For the text-containing cell, return its midpoint in (x, y) coordinate format. 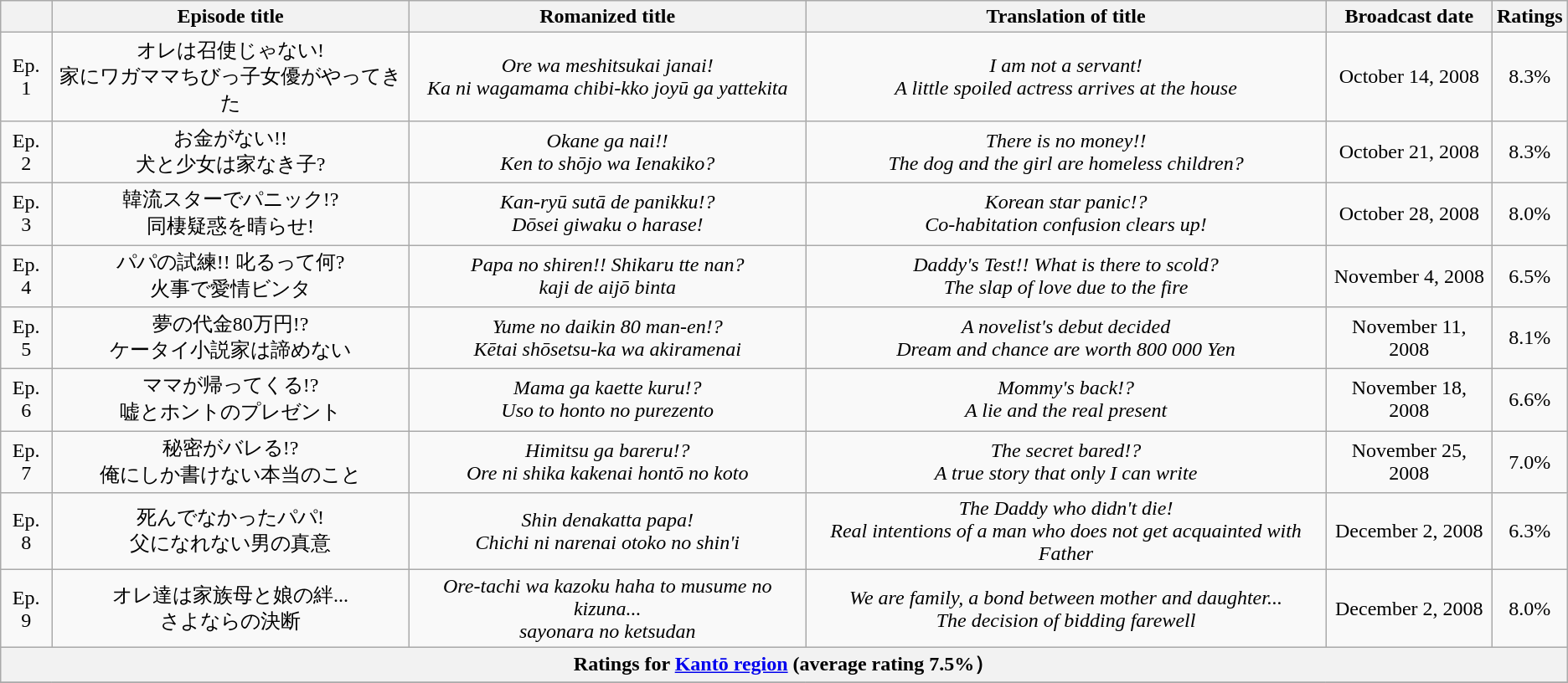
6.3% (1529, 532)
死んでなかったパパ! 父になれない男の真意 (231, 532)
Himitsu ga bareru!? Ore ni shika kakenai hontō no koto (608, 462)
Yume no daikin 80 man-en!? Kētai shōsetsu-ka wa akiramenai (608, 338)
October 14, 2008 (1409, 77)
6.5% (1529, 275)
ママが帰ってくる!? 嘘とホントのプレゼント (231, 400)
Ore-tachi wa kazoku haha to musume no kizuna... sayonara no ketsudan (608, 609)
パパの試練!! 叱るって何? 火事で愛情ビンタ (231, 275)
Papa no shiren!! Shikaru tte nan? kaji de aijō binta (608, 275)
Ore wa meshitsukai janai! Ka ni wagamama chibi-kko joyū ga yattekita (608, 77)
Ep. 5 (27, 338)
韓流スターでパニック!? 同棲疑惑を晴らせ! (231, 213)
November 18, 2008 (1409, 400)
Mama ga kaette kuru!? Uso to honto no purezento (608, 400)
Shin denakatta papa! Chichi ni narenai otoko no shin'i (608, 532)
Ep. 8 (27, 532)
秘密がバレる!? 俺にしか書けない本当のこと (231, 462)
Daddy's Test!! What is there to scold?The slap of love due to the fire (1065, 275)
6.6% (1529, 400)
November 11, 2008 (1409, 338)
お金がない!! 犬と少女は家なき子? (231, 151)
November 4, 2008 (1409, 275)
Korean star panic!?Co-habitation confusion clears up! (1065, 213)
Ratings (1529, 17)
Ep. 9 (27, 609)
Ep. 1 (27, 77)
A novelist's debut decidedDream and chance are worth 800 000 Yen (1065, 338)
October 28, 2008 (1409, 213)
オレ達は家族母と娘の絆... さよならの決断 (231, 609)
8.1% (1529, 338)
Ep. 4 (27, 275)
There is no money!!The dog and the girl are homeless children? (1065, 151)
Kan-ryū sutā de panikku!? Dōsei giwaku o harase! (608, 213)
November 25, 2008 (1409, 462)
Ep. 3 (27, 213)
We are family, a bond between mother and daughter...The decision of bidding farewell (1065, 609)
Ep. 6 (27, 400)
Ratings for Kantō region (average rating 7.5%） (784, 665)
I am not a servant!A little spoiled actress arrives at the house (1065, 77)
Ep. 2 (27, 151)
夢の代金80万円!? ケータイ小説家は諦めない (231, 338)
Okane ga nai!!Ken to shōjo wa Ienakiko? (608, 151)
The Daddy who didn't die!Real intentions of a man who does not get acquainted with Father (1065, 532)
Translation of title (1065, 17)
オレは召使じゃない! 家にワガママちびっ子女優がやってきた (231, 77)
7.0% (1529, 462)
The secret bared!?A true story that only I can write (1065, 462)
Romanized title (608, 17)
Broadcast date (1409, 17)
Mommy's back!?A lie and the real present (1065, 400)
Episode title (231, 17)
Ep. 7 (27, 462)
October 21, 2008 (1409, 151)
